Return (x, y) of the center of cell containing provided text 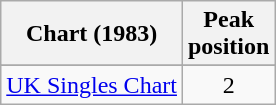
UK Singles Chart (92, 85)
Peakposition (228, 34)
Chart (1983) (92, 34)
2 (228, 85)
